Locate the cell with the specified text and output its [x, y] center coordinate. 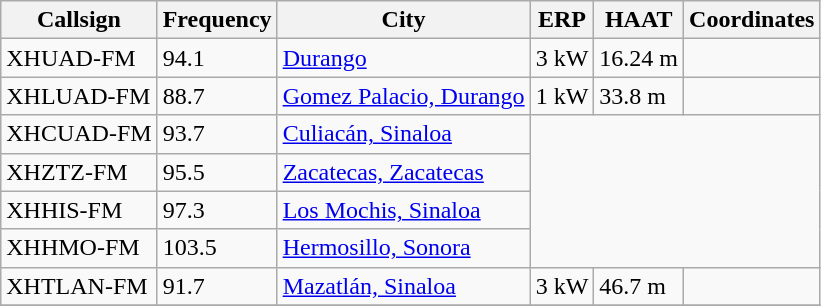
Durango [404, 58]
88.7 [217, 96]
Culiacán, Sinaloa [404, 134]
Los Mochis, Sinaloa [404, 210]
94.1 [217, 58]
46.7 m [639, 286]
1 kW [562, 96]
HAAT [639, 20]
XHZTZ-FM [79, 172]
XHUAD-FM [79, 58]
XHCUAD-FM [79, 134]
103.5 [217, 248]
City [404, 20]
XHHMO-FM [79, 248]
Frequency [217, 20]
ERP [562, 20]
Mazatlán, Sinaloa [404, 286]
XHHIS-FM [79, 210]
XHLUAD-FM [79, 96]
Gomez Palacio, Durango [404, 96]
16.24 m [639, 58]
95.5 [217, 172]
XHTLAN-FM [79, 286]
Zacatecas, Zacatecas [404, 172]
33.8 m [639, 96]
Hermosillo, Sonora [404, 248]
91.7 [217, 286]
Coordinates [752, 20]
Callsign [79, 20]
97.3 [217, 210]
93.7 [217, 134]
